Pinpoint the cell where the given text exists, returning its (X, Y) midpoint coordinate. 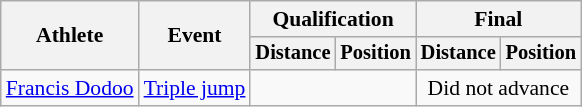
Triple jump (195, 88)
Event (195, 36)
Qualification (332, 19)
Final (498, 19)
Did not advance (498, 88)
Athlete (70, 36)
Francis Dodoo (70, 88)
